Pinpoint the cell where the given text exists, returning its (X, Y) midpoint coordinate. 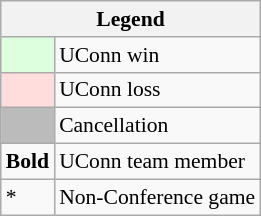
Cancellation (157, 126)
UConn loss (157, 90)
Legend (130, 19)
Bold (28, 162)
* (28, 197)
UConn win (157, 55)
UConn team member (157, 162)
Non-Conference game (157, 197)
